Locate the cell with the specified text and output its (X, Y) center coordinate. 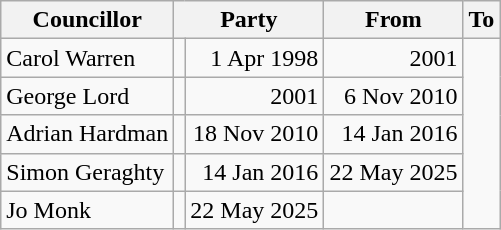
Party (249, 20)
Simon Geraghty (88, 172)
From (394, 20)
George Lord (88, 96)
Councillor (88, 20)
To (482, 20)
Carol Warren (88, 58)
6 Nov 2010 (394, 96)
Adrian Hardman (88, 134)
18 Nov 2010 (254, 134)
Jo Monk (88, 210)
1 Apr 1998 (254, 58)
